Scan for the cell matching the given text and deliver its [X, Y] coordinate at center. 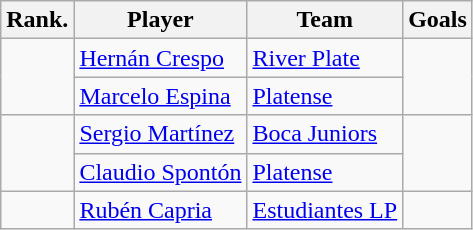
Goals [438, 20]
Team [325, 20]
Hernán Crespo [160, 58]
Estudiantes LP [325, 210]
River Plate [325, 58]
Rank. [38, 20]
Boca Juniors [325, 134]
Sergio Martínez [160, 134]
Claudio Spontón [160, 172]
Rubén Capria [160, 210]
Marcelo Espina [160, 96]
Player [160, 20]
